Find where the given text appears and provide that cell's center as (x, y) coordinate. 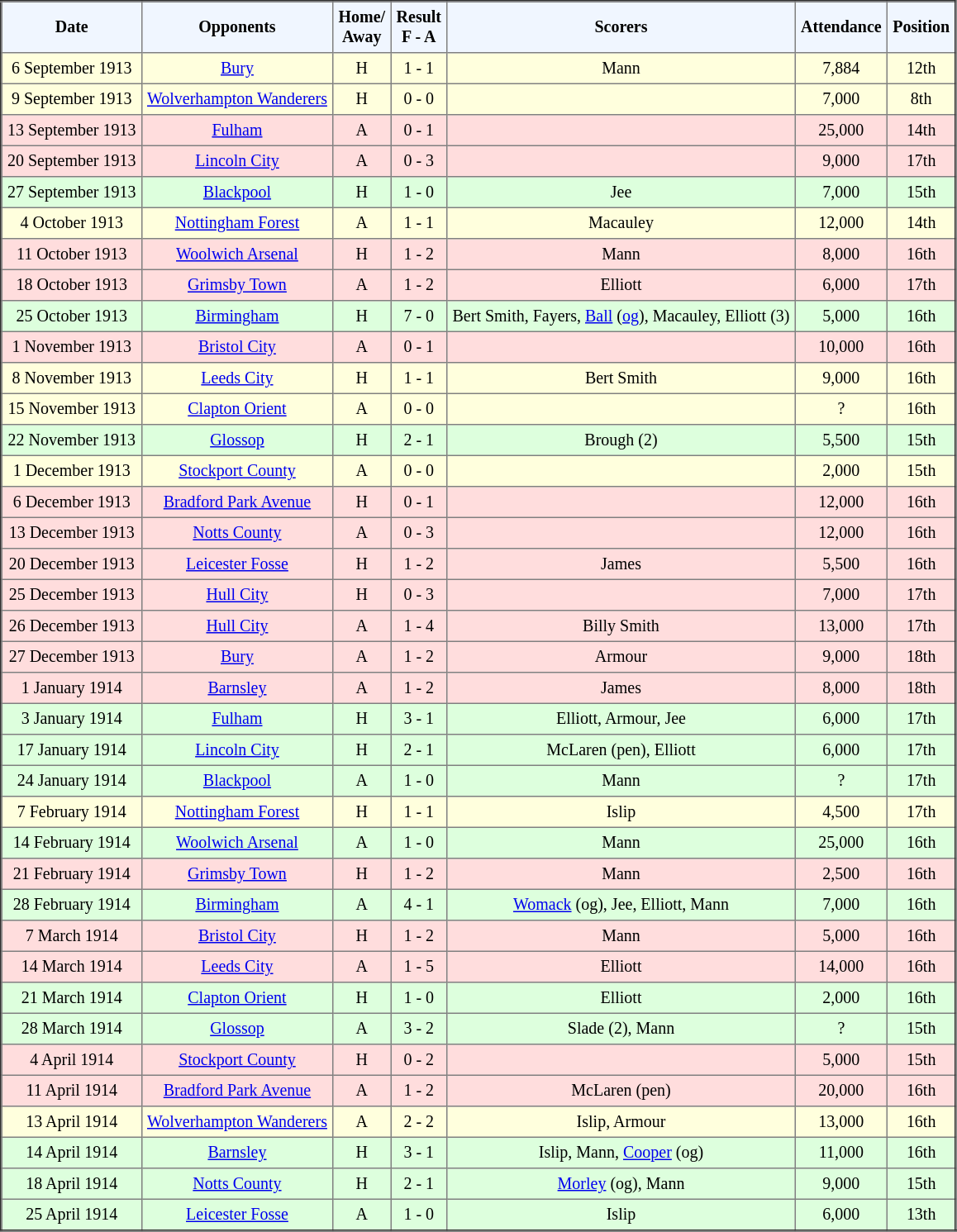
1 - 5 (419, 967)
Date (72, 27)
24 January 1914 (72, 781)
Bert Smith, Fayers, Ball (og), Macauley, Elliott (3) (621, 316)
13th (921, 1215)
17 January 1914 (72, 750)
Home/Away (362, 27)
14 February 1914 (72, 843)
Position (921, 27)
4 October 1913 (72, 223)
Womack (og), Jee, Elliott, Mann (621, 905)
10,000 (841, 347)
9 September 1913 (72, 99)
25 April 1914 (72, 1215)
4 - 1 (419, 905)
Morley (og), Mann (621, 1184)
Attendance (841, 27)
Islip, Mann, Cooper (og) (621, 1153)
1 December 1913 (72, 471)
14,000 (841, 967)
13 September 1913 (72, 131)
Islip, Armour (621, 1122)
Scorers (621, 27)
1 - 4 (419, 626)
6 December 1913 (72, 502)
7,884 (841, 69)
26 December 1913 (72, 626)
28 February 1914 (72, 905)
7 February 1914 (72, 812)
Armour (621, 657)
14 April 1914 (72, 1153)
6 September 1913 (72, 69)
18 October 1913 (72, 285)
22 November 1913 (72, 440)
8 November 1913 (72, 378)
13 April 1914 (72, 1122)
21 February 1914 (72, 874)
27 December 1913 (72, 657)
Billy Smith (621, 626)
20 September 1913 (72, 161)
27 September 1913 (72, 193)
Slade (2), Mann (621, 1029)
13 December 1913 (72, 533)
25 October 1913 (72, 316)
12th (921, 69)
11 October 1913 (72, 254)
Brough (2) (621, 440)
14 March 1914 (72, 967)
1 November 1913 (72, 347)
3 - 2 (419, 1029)
ResultF - A (419, 27)
3 January 1914 (72, 719)
McLaren (pen) (621, 1091)
McLaren (pen), Elliott (621, 750)
7 March 1914 (72, 936)
Bert Smith (621, 378)
Jee (621, 193)
28 March 1914 (72, 1029)
Opponents (236, 27)
15 November 1913 (72, 409)
11 April 1914 (72, 1091)
25 December 1913 (72, 595)
4,500 (841, 812)
4 April 1914 (72, 1060)
21 March 1914 (72, 998)
20,000 (841, 1091)
11,000 (841, 1153)
7 - 0 (419, 316)
8th (921, 99)
0 - 2 (419, 1060)
Macauley (621, 223)
18 April 1914 (72, 1184)
2,500 (841, 874)
20 December 1913 (72, 564)
Elliott, Armour, Jee (621, 719)
2 - 2 (419, 1122)
1 January 1914 (72, 688)
